Determine the (X, Y) coordinate at the center of the cell enclosing the given text.  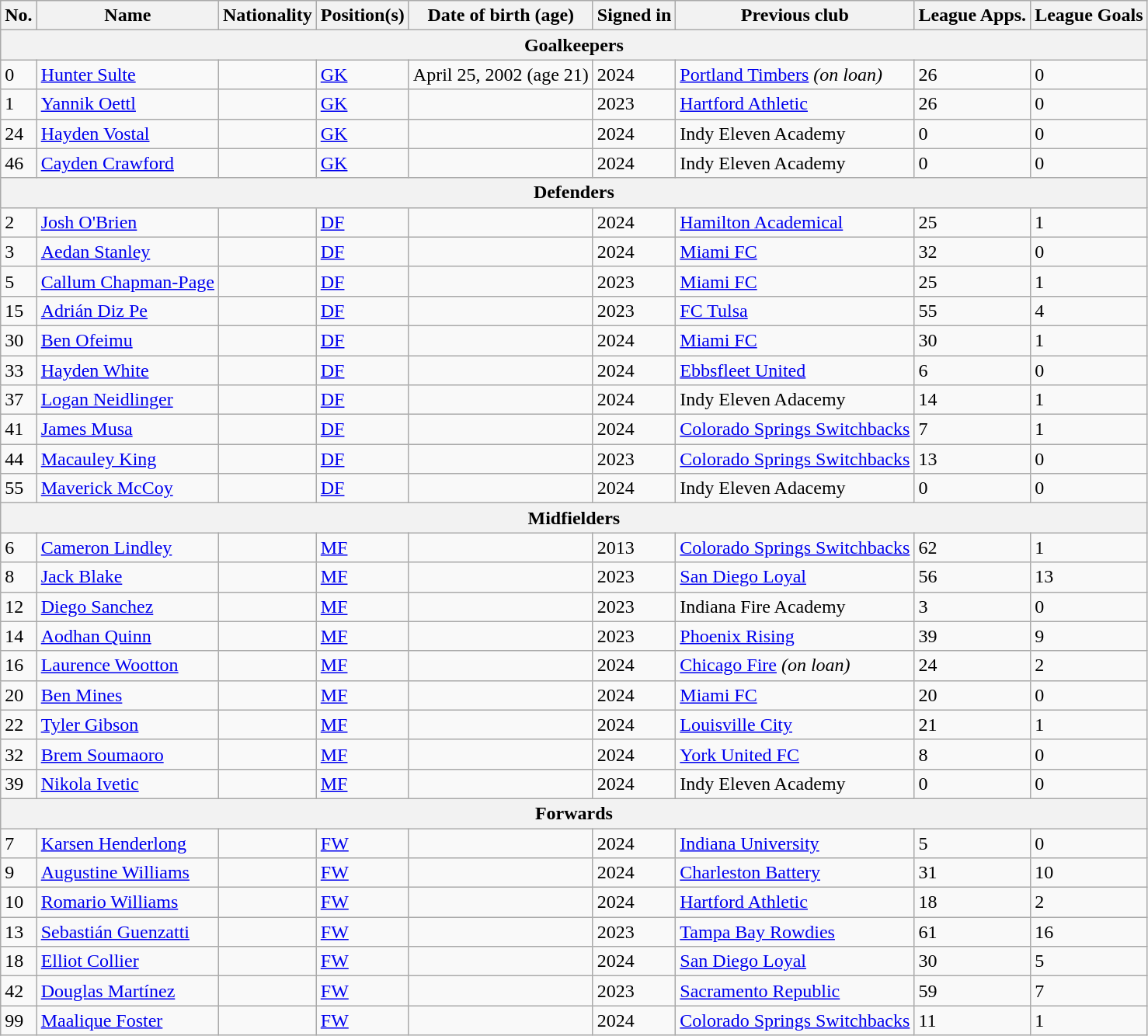
42 (19, 991)
Aedan Stanley (127, 252)
Brem Soumaoro (127, 754)
61 (972, 932)
Cayden Crawford (127, 163)
59 (972, 991)
Tyler Gibson (127, 725)
56 (972, 577)
Maverick McCoy (127, 488)
12 (19, 607)
Forwards (574, 813)
York United FC (795, 754)
Goalkeepers (574, 45)
FC Tulsa (795, 311)
April 25, 2002 (age 21) (500, 75)
Phoenix Rising (795, 636)
Logan Neidlinger (127, 400)
Laurence Wootton (127, 666)
League Apps. (972, 16)
4 (1089, 311)
46 (19, 163)
21 (972, 725)
Jack Blake (127, 577)
44 (19, 459)
Romario Williams (127, 902)
Louisville City (795, 725)
Nikola Ivetic (127, 784)
Maalique Foster (127, 1020)
Josh O'Brien (127, 222)
99 (19, 1020)
Indiana University (795, 843)
15 (19, 311)
Sebastián Guenzatti (127, 932)
Hamilton Academical (795, 222)
James Musa (127, 429)
22 (19, 725)
Tampa Bay Rowdies (795, 932)
Callum Chapman-Page (127, 281)
Portland Timbers (on loan) (795, 75)
Name (127, 16)
Diego Sanchez (127, 607)
33 (19, 370)
Ben Mines (127, 695)
Douglas Martínez (127, 991)
Date of birth (age) (500, 16)
62 (972, 548)
Indiana Fire Academy (795, 607)
Macauley King (127, 459)
Aodhan Quinn (127, 636)
Adrián Diz Pe (127, 311)
Hunter Sulte (127, 75)
Previous club (795, 16)
31 (972, 873)
Signed in (634, 16)
Elliot Collier (127, 961)
Augustine Williams (127, 873)
Sacramento Republic (795, 991)
Hayden Vostal (127, 134)
Yannik Oettl (127, 104)
37 (19, 400)
Hayden White (127, 370)
League Goals (1089, 16)
Ebbsfleet United (795, 370)
Charleston Battery (795, 873)
Midfielders (574, 518)
Defenders (574, 193)
41 (19, 429)
2013 (634, 548)
Karsen Henderlong (127, 843)
No. (19, 16)
Nationality (268, 16)
Position(s) (362, 16)
Cameron Lindley (127, 548)
Ben Ofeimu (127, 340)
Chicago Fire (on loan) (795, 666)
11 (972, 1020)
